Search for the cell housing the specified text and yield its [X, Y] center coordinate. 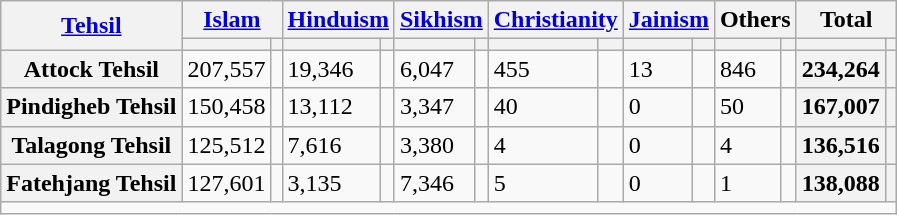
207,557 [226, 69]
13,112 [331, 107]
7,346 [434, 183]
3,347 [434, 107]
Others [755, 20]
Attock Tehsil [92, 69]
40 [542, 107]
127,601 [226, 183]
150,458 [226, 107]
19,346 [331, 69]
50 [747, 107]
6,047 [434, 69]
Pindigheb Tehsil [92, 107]
13 [658, 69]
5 [542, 183]
Islam [232, 20]
Sikhism [441, 20]
7,616 [331, 145]
125,512 [226, 145]
167,007 [840, 107]
3,135 [331, 183]
Total [846, 20]
Jainism [668, 20]
3,380 [434, 145]
1 [747, 183]
Talagong Tehsil [92, 145]
234,264 [840, 69]
846 [747, 69]
Christianity [556, 20]
455 [542, 69]
Fatehjang Tehsil [92, 183]
Tehsil [92, 26]
138,088 [840, 183]
Hinduism [338, 20]
136,516 [840, 145]
